Scan for the cell matching the given text and deliver its [X, Y] coordinate at center. 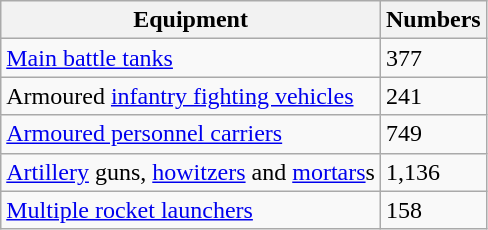
Armoured personnel carriers [191, 134]
749 [433, 134]
241 [433, 96]
1,136 [433, 172]
Main battle tanks [191, 58]
Multiple rocket launchers [191, 210]
Equipment [191, 20]
Numbers [433, 20]
158 [433, 210]
Armoured infantry fighting vehicles [191, 96]
Artillery guns, howitzers and mortarss [191, 172]
377 [433, 58]
